Search for the cell housing the specified text and yield its (X, Y) center coordinate. 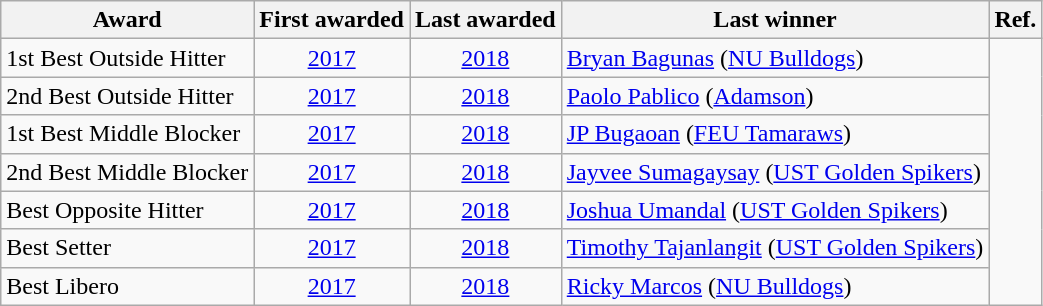
2nd Best Middle Blocker (128, 172)
Joshua Umandal (UST Golden Spikers) (775, 210)
1st Best Outside Hitter (128, 58)
Best Setter (128, 248)
Last awarded (486, 20)
1st Best Middle Blocker (128, 134)
Timothy Tajanlangit (UST Golden Spikers) (775, 248)
First awarded (332, 20)
Last winner (775, 20)
Award (128, 20)
Ricky Marcos (NU Bulldogs) (775, 286)
JP Bugaoan (FEU Tamaraws) (775, 134)
Jayvee Sumagaysay (UST Golden Spikers) (775, 172)
Bryan Bagunas (NU Bulldogs) (775, 58)
Best Libero (128, 286)
2nd Best Outside Hitter (128, 96)
Ref. (1016, 20)
Paolo Pablico (Adamson) (775, 96)
Best Opposite Hitter (128, 210)
